Output the [x, y] coordinate of the center of the cell containing the given text.  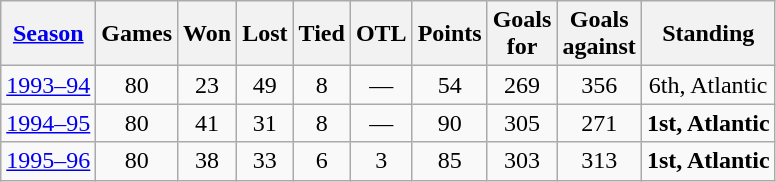
Tied [322, 34]
Season [48, 34]
90 [450, 123]
Goalsfor [522, 34]
23 [208, 85]
Points [450, 34]
Won [208, 34]
Games [137, 34]
31 [265, 123]
41 [208, 123]
Lost [265, 34]
Standing [708, 34]
OTL [381, 34]
271 [599, 123]
269 [522, 85]
303 [522, 161]
313 [599, 161]
305 [522, 123]
33 [265, 161]
38 [208, 161]
85 [450, 161]
356 [599, 85]
49 [265, 85]
6 [322, 161]
1994–95 [48, 123]
1993–94 [48, 85]
6th, Atlantic [708, 85]
54 [450, 85]
1995–96 [48, 161]
Goalsagainst [599, 34]
3 [381, 161]
